Pinpoint the cell where the given text exists, returning its [x, y] midpoint coordinate. 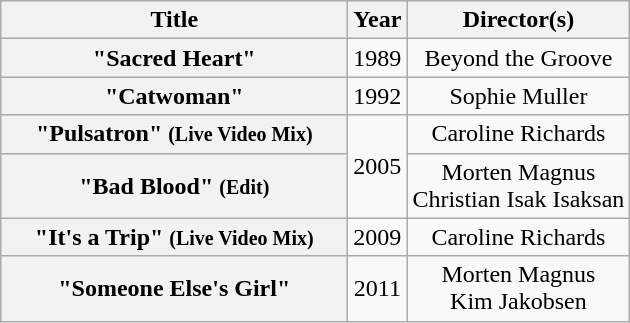
"Bad Blood" (Edit) [174, 186]
Sophie Muller [518, 96]
"Catwoman" [174, 96]
Director(s) [518, 20]
1992 [378, 96]
2009 [378, 237]
"Sacred Heart" [174, 58]
2011 [378, 288]
Morten MagnusChristian Isak Isaksan [518, 186]
1989 [378, 58]
"Someone Else's Girl" [174, 288]
Morten MagnusKim Jakobsen [518, 288]
"It's a Trip" (Live Video Mix) [174, 237]
Beyond the Groove [518, 58]
"Pulsatron" (Live Video Mix) [174, 134]
2005 [378, 166]
Title [174, 20]
Year [378, 20]
